Locate the cell with the specified text and output its [x, y] center coordinate. 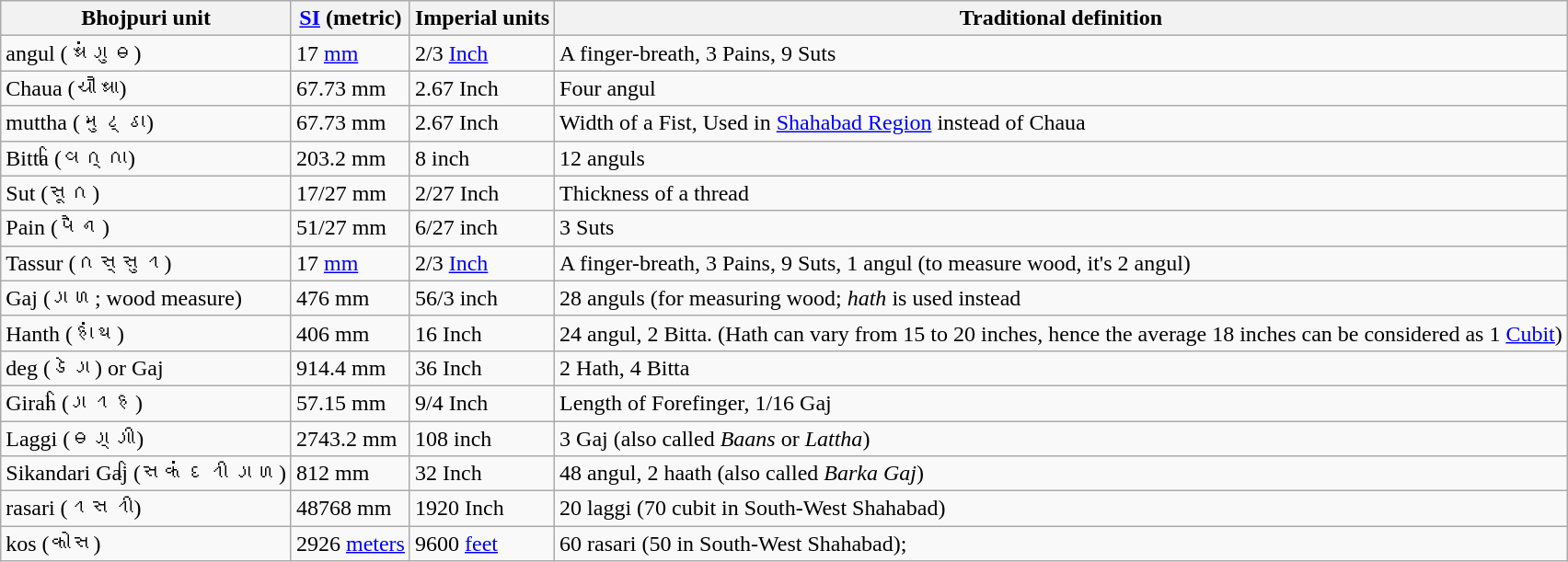
2926 meters [350, 544]
20 laggi (70 cubit in South-West Shahabad) [1062, 509]
Hanth (𑂯𑂰𑂁𑂟) [146, 333]
2/27 Inch [482, 193]
8 inch [482, 158]
3 Suts [1062, 228]
1920 Inch [482, 509]
32 Inch [482, 474]
A finger-breath, 3 Pains, 9 Suts, 1 angul (to measure wood, it's 2 angul) [1062, 263]
9/4 Inch [482, 403]
476 mm [350, 298]
SI (metric) [350, 18]
Traditional definition [1062, 18]
rasari (𑂩𑂮𑂩𑂲) [146, 509]
Thickness of a thread [1062, 193]
203.2 mm [350, 158]
Length of Forefinger, 1/16 Gaj [1062, 403]
Girah (𑂏𑂱𑂩𑂯) [146, 403]
Sut (𑂮𑂴𑂞) [146, 193]
812 mm [350, 474]
6/27 inch [482, 228]
Bhojpuri unit [146, 18]
Pain (𑂣𑂶𑂢) [146, 228]
28 anguls (for measuring wood; hath is used instead [1062, 298]
Sikandari Gaj (𑂮𑂱𑂍𑂁𑂠𑂩𑂲 𑂏𑂔) [146, 474]
Imperial units [482, 18]
56/3 inch [482, 298]
Width of a Fist, Used in Shahabad Region instead of Chaua [1062, 123]
angul (𑂃𑂁𑂏𑂳𑂪) [146, 53]
Gaj (𑂏𑂔; wood measure) [146, 298]
deg (𑂙𑂵𑂏) or Gaj [146, 368]
3 Gaj (also called Baans or Lattha) [1062, 439]
2743.2 mm [350, 439]
17/27 mm [350, 193]
406 mm [350, 333]
24 angul, 2 Bitta. (Hath can vary from 15 to 20 inches, hence the average 18 inches can be considered as 1 Cubit) [1062, 333]
Four angul [1062, 88]
16 Inch [482, 333]
51/27 mm [350, 228]
48768 mm [350, 509]
kos (𑂍𑂷𑂮) [146, 544]
Tassur (𑂞𑂮𑂹𑂮𑂳𑂩) [146, 263]
Chaua (𑂒𑂸𑂄) [146, 88]
A finger-breath, 3 Pains, 9 Suts [1062, 53]
36 Inch [482, 368]
48 angul, 2 haath (also called Barka Gaj) [1062, 474]
2 Hath, 4 Bitta [1062, 368]
Laggi (𑂪𑂏𑂹𑂏𑂲) [146, 439]
9600 feet [482, 544]
muttha (𑂧𑂳𑂗𑂹𑂘𑂰) [146, 123]
60 rasari (50 in South-West Shahabad); [1062, 544]
108 inch [482, 439]
914.4 mm [350, 368]
57.15 mm [350, 403]
12 anguls [1062, 158]
Bitta (𑂥𑂱𑂞𑂹𑂞𑂰) [146, 158]
